Extract the [x, y] coordinate from the center of the cell holding the provided text.  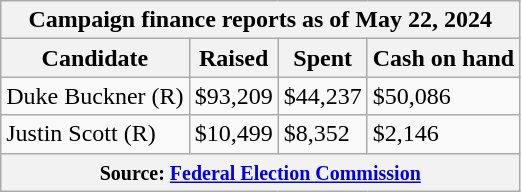
Justin Scott (R) [95, 134]
Duke Buckner (R) [95, 96]
$44,237 [322, 96]
Campaign finance reports as of May 22, 2024 [260, 20]
Spent [322, 58]
Cash on hand [443, 58]
$10,499 [234, 134]
$2,146 [443, 134]
Raised [234, 58]
Candidate [95, 58]
$93,209 [234, 96]
$50,086 [443, 96]
Source: Federal Election Commission [260, 172]
$8,352 [322, 134]
